Identify which cell holds the provided text, then report its (X, Y) central coordinate. 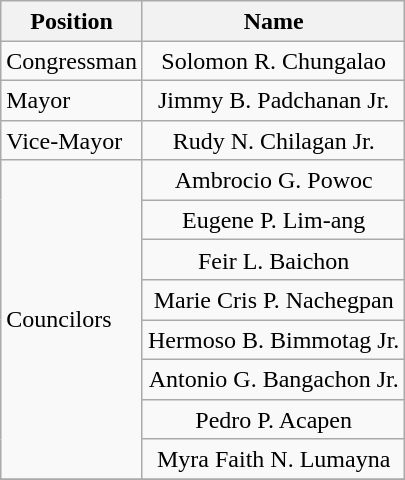
Jimmy B. Padchanan Jr. (273, 100)
Ambrocio G. Powoc (273, 180)
Vice-Mayor (72, 140)
Antonio G. Bangachon Jr. (273, 379)
Feir L. Baichon (273, 260)
Hermoso B. Bimmotag Jr. (273, 340)
Myra Faith N. Lumayna (273, 459)
Congressman (72, 61)
Rudy N. Chilagan Jr. (273, 140)
Position (72, 21)
Councilors (72, 320)
Marie Cris P. Nachegpan (273, 300)
Name (273, 21)
Mayor (72, 100)
Pedro P. Acapen (273, 419)
Eugene P. Lim-ang (273, 220)
Solomon R. Chungalao (273, 61)
